Identify which cell holds the provided text, then report its [X, Y] central coordinate. 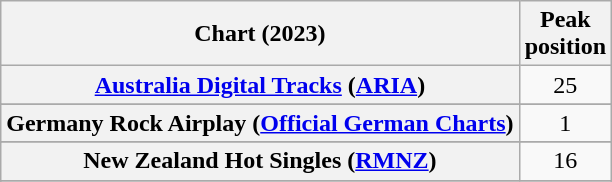
Chart (2023) [260, 34]
16 [565, 161]
New Zealand Hot Singles (RMNZ) [260, 161]
Germany Rock Airplay (Official German Charts) [260, 123]
1 [565, 123]
Peakposition [565, 34]
Australia Digital Tracks (ARIA) [260, 85]
25 [565, 85]
